Identify which cell holds the provided text, then report its (X, Y) central coordinate. 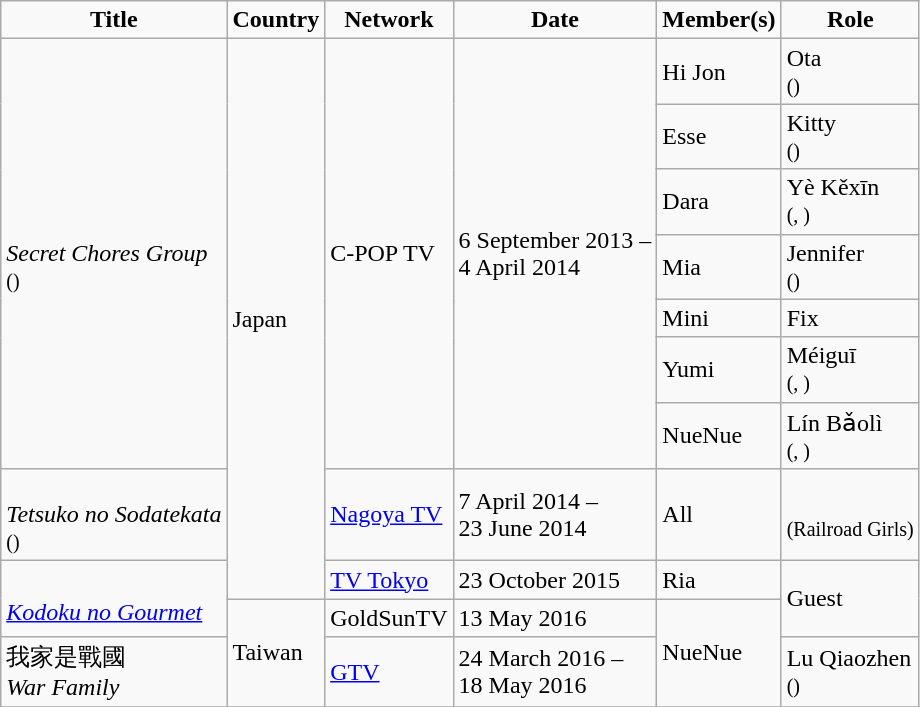
Yumi (719, 370)
我家是戰國War Family (114, 672)
Member(s) (719, 20)
Tetsuko no Sodatekata() (114, 515)
24 March 2016 –18 May 2016 (555, 672)
Network (389, 20)
7 April 2014 –23 June 2014 (555, 515)
13 May 2016 (555, 618)
GTV (389, 672)
Kodoku no Gourmet (114, 599)
GoldSunTV (389, 618)
23 October 2015 (555, 580)
Yè Kěxīn(, ) (850, 202)
Ota() (850, 72)
Title (114, 20)
(Railroad Girls) (850, 515)
Dara (719, 202)
Hi Jon (719, 72)
Mini (719, 318)
Jennifer() (850, 266)
All (719, 515)
Nagoya TV (389, 515)
Mia (719, 266)
Kitty() (850, 136)
Méiguī(, ) (850, 370)
C-POP TV (389, 254)
Japan (276, 319)
Taiwan (276, 653)
TV Tokyo (389, 580)
Ria (719, 580)
6 September 2013 – 4 April 2014 (555, 254)
Role (850, 20)
Secret Chores Group() (114, 254)
Lu Qiaozhen() (850, 672)
Date (555, 20)
Esse (719, 136)
Lín Bǎolì(, ) (850, 436)
Country (276, 20)
Guest (850, 599)
Fix (850, 318)
